Capture the cell that displays the provided text and extract its [X, Y] central coordinate. 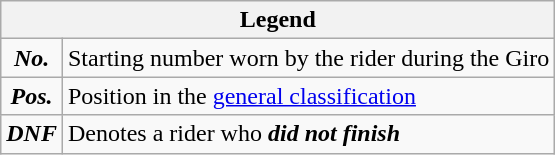
Position in the general classification [308, 96]
Pos. [32, 96]
No. [32, 58]
Denotes a rider who did not finish [308, 134]
Legend [278, 20]
DNF [32, 134]
Starting number worn by the rider during the Giro [308, 58]
